Determine the (x, y) coordinate at the center of the cell enclosing the given text.  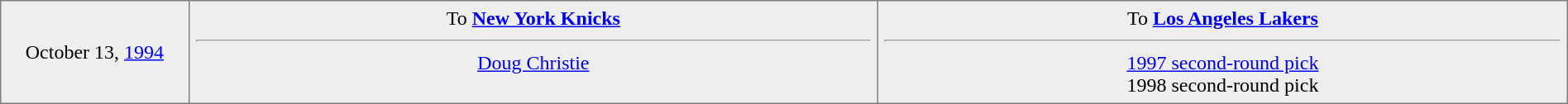
To New York KnicksDoug Christie (533, 52)
To Los Angeles Lakers1997 second-round pick1998 second-round pick (1223, 52)
October 13, 1994 (94, 52)
